Locate the cell with the specified text and output its [X, Y] center coordinate. 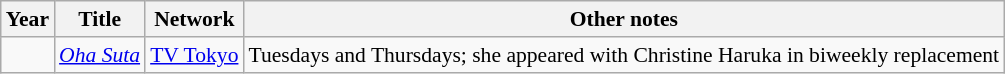
TV Tokyo [194, 55]
Title [100, 19]
Other notes [624, 19]
Year [28, 19]
Tuesdays and Thursdays; she appeared with Christine Haruka in biweekly replacement [624, 55]
Network [194, 19]
Oha Suta [100, 55]
